Extract the [x, y] coordinate from the center of the cell holding the provided text.  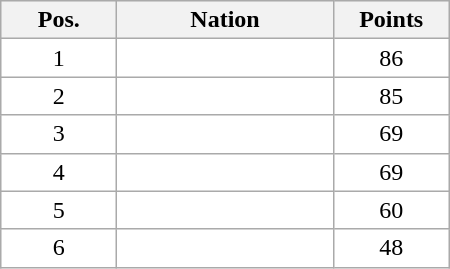
Points [391, 20]
86 [391, 58]
48 [391, 248]
5 [59, 210]
6 [59, 248]
60 [391, 210]
4 [59, 172]
85 [391, 96]
3 [59, 134]
Pos. [59, 20]
2 [59, 96]
Nation [225, 20]
1 [59, 58]
